Determine the [x, y] coordinate at the center of the cell enclosing the given text.  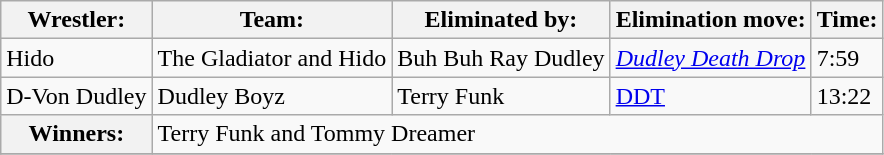
Time: [847, 20]
Eliminated by: [501, 20]
Terry Funk [501, 96]
DDT [710, 96]
13:22 [847, 96]
Hido [76, 58]
The Gladiator and Hido [272, 58]
Dudley Death Drop [710, 58]
Winners: [76, 134]
Wrestler: [76, 20]
D-Von Dudley [76, 96]
Buh Buh Ray Dudley [501, 58]
Terry Funk and Tommy Dreamer [518, 134]
Team: [272, 20]
7:59 [847, 58]
Dudley Boyz [272, 96]
Elimination move: [710, 20]
